Scan for the cell matching the given text and deliver its (X, Y) coordinate at center. 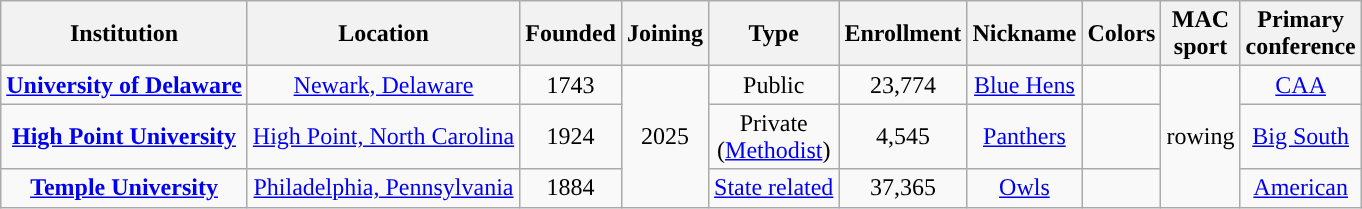
Newark, Delaware (383, 85)
1743 (571, 85)
Temple University (124, 188)
1884 (571, 188)
American (1300, 188)
Public (774, 85)
Enrollment (903, 34)
Joining (664, 34)
High Point, North Carolina (383, 136)
High Point University (124, 136)
Blue Hens (1024, 85)
Founded (571, 34)
Big South (1300, 136)
MACsport (1200, 34)
CAA (1300, 85)
Philadelphia, Pennsylvania (383, 188)
1924 (571, 136)
Location (383, 34)
2025 (664, 136)
Owls (1024, 188)
Nickname (1024, 34)
Private(Methodist) (774, 136)
4,545 (903, 136)
University of Delaware (124, 85)
37,365 (903, 188)
rowing (1200, 136)
State related (774, 188)
Colors (1122, 34)
Panthers (1024, 136)
Institution (124, 34)
23,774 (903, 85)
Primaryconference (1300, 34)
Type (774, 34)
